Output the [X, Y] coordinate of the center of the cell containing the given text.  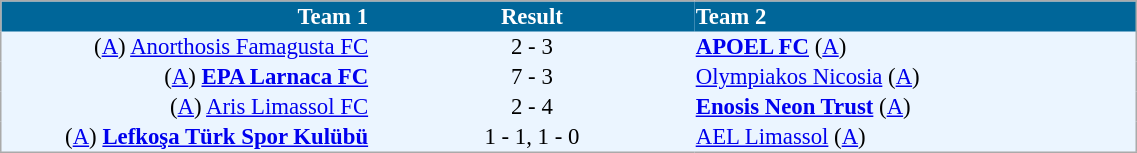
2 - 4 [532, 107]
(A) Anorthosis Famagusta FC [186, 47]
Enosis Neon Trust (A) [916, 107]
1 - 1, 1 - 0 [532, 137]
Team 1 [186, 16]
Olympiakos Nicosia (A) [916, 77]
(A) Lefkoşa Türk Spor Kulübü [186, 137]
Result [532, 16]
2 - 3 [532, 47]
(A) Aris Limassol FC [186, 107]
(A) EPA Larnaca FC [186, 77]
AEL Limassol (A) [916, 137]
Team 2 [916, 16]
APOEL FC (A) [916, 47]
7 - 3 [532, 77]
